Scan for the cell matching the given text and deliver its [X, Y] coordinate at center. 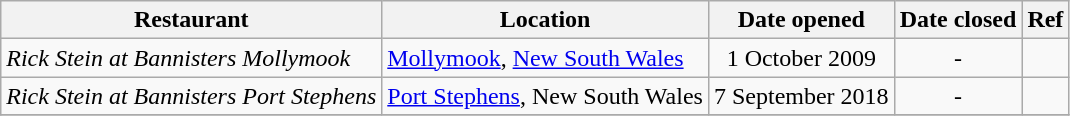
1 October 2009 [801, 58]
Rick Stein at Bannisters Port Stephens [192, 96]
Restaurant [192, 20]
Date opened [801, 20]
Location [546, 20]
Port Stephens, New South Wales [546, 96]
Mollymook, New South Wales [546, 58]
Date closed [958, 20]
Rick Stein at Bannisters Mollymook [192, 58]
7 September 2018 [801, 96]
Ref [1046, 20]
